Search for the cell housing the specified text and yield its [x, y] center coordinate. 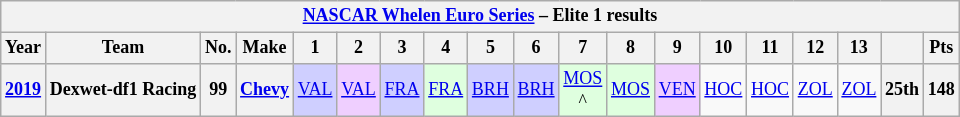
NASCAR Whelen Euro Series – Elite 1 results [480, 16]
4 [446, 48]
No. [218, 48]
10 [724, 48]
3 [402, 48]
Chevy [265, 90]
MOS^ [583, 90]
8 [631, 48]
Year [24, 48]
148 [941, 90]
1 [314, 48]
Dexwet-df1 Racing [122, 90]
7 [583, 48]
MOS [631, 90]
9 [677, 48]
Team [122, 48]
2 [358, 48]
11 [770, 48]
13 [859, 48]
12 [815, 48]
25th [902, 90]
Pts [941, 48]
2019 [24, 90]
VEN [677, 90]
99 [218, 90]
Make [265, 48]
6 [536, 48]
5 [491, 48]
